Locate the cell with the specified text and output its [x, y] center coordinate. 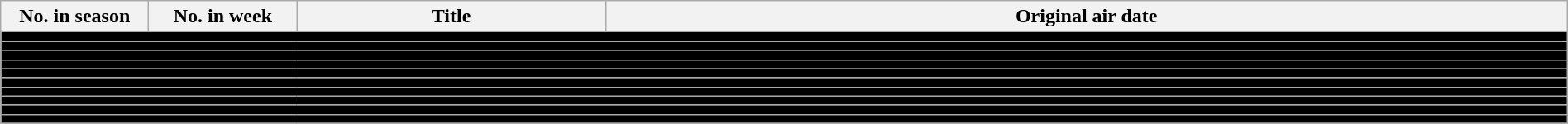
Title [452, 17]
No. in week [223, 17]
No. in season [74, 17]
Original air date [1087, 17]
